For the text-containing cell, return its midpoint in (X, Y) coordinate format. 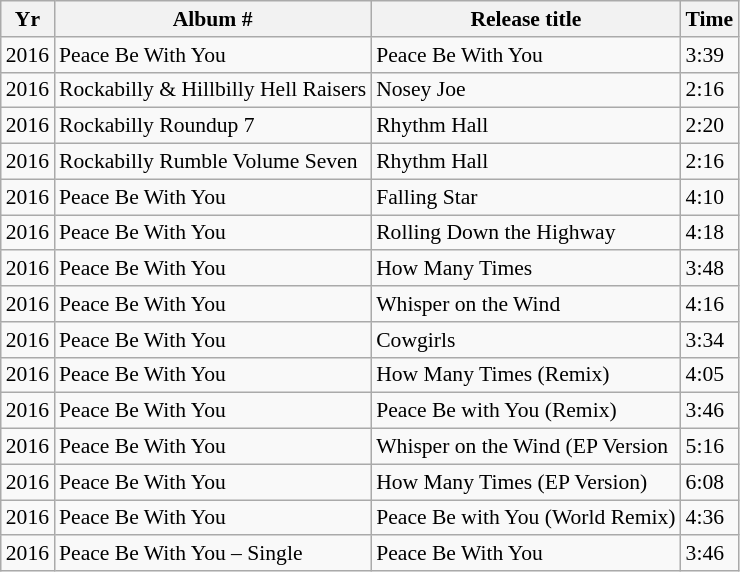
Nosey Joe (526, 90)
Peace Be with You (World Remix) (526, 518)
5:16 (710, 447)
4:18 (710, 233)
4:05 (710, 375)
Whisper on the Wind (EP Version (526, 447)
4:10 (710, 197)
Yr (28, 19)
6:08 (710, 482)
Peace Be with You (Remix) (526, 411)
Peace Be With You – Single (212, 554)
3:48 (710, 269)
How Many Times (526, 269)
3:39 (710, 55)
Cowgirls (526, 340)
Rockabilly & Hillbilly Hell Raisers (212, 90)
4:16 (710, 304)
Whisper on the Wind (526, 304)
Time (710, 19)
Rockabilly Rumble Volume Seven (212, 162)
Falling Star (526, 197)
4:36 (710, 518)
2:20 (710, 126)
Rolling Down the Highway (526, 233)
How Many Times (EP Version) (526, 482)
Album # (212, 19)
Rockabilly Roundup 7 (212, 126)
How Many Times (Remix) (526, 375)
Release title (526, 19)
3:34 (710, 340)
